For the text-containing cell, return its midpoint in [x, y] coordinate format. 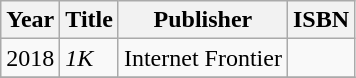
Publisher [202, 20]
Year [30, 20]
1K [90, 58]
2018 [30, 58]
Internet Frontier [202, 58]
ISBN [320, 20]
Title [90, 20]
